Capture the cell that displays the provided text and extract its [x, y] central coordinate. 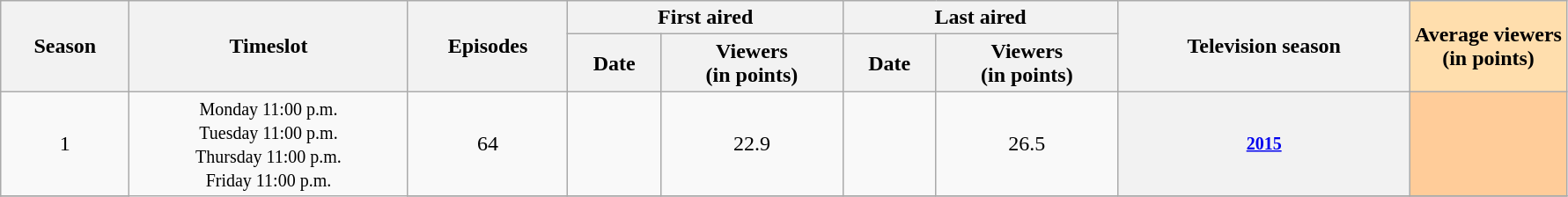
Season [65, 46]
Average viewers(in points) [1489, 46]
Last aired [980, 18]
Monday 11:00 p.m.Tuesday 11:00 p.m.Thursday 11:00 p.m.Friday 11:00 p.m. [269, 144]
Episodes [488, 46]
Television season [1264, 46]
First aired [705, 18]
64 [488, 144]
2015 [1264, 144]
22.9 [752, 144]
26.5 [1027, 144]
1 [65, 144]
Timeslot [269, 46]
